For the text-containing cell, return its midpoint in (X, Y) coordinate format. 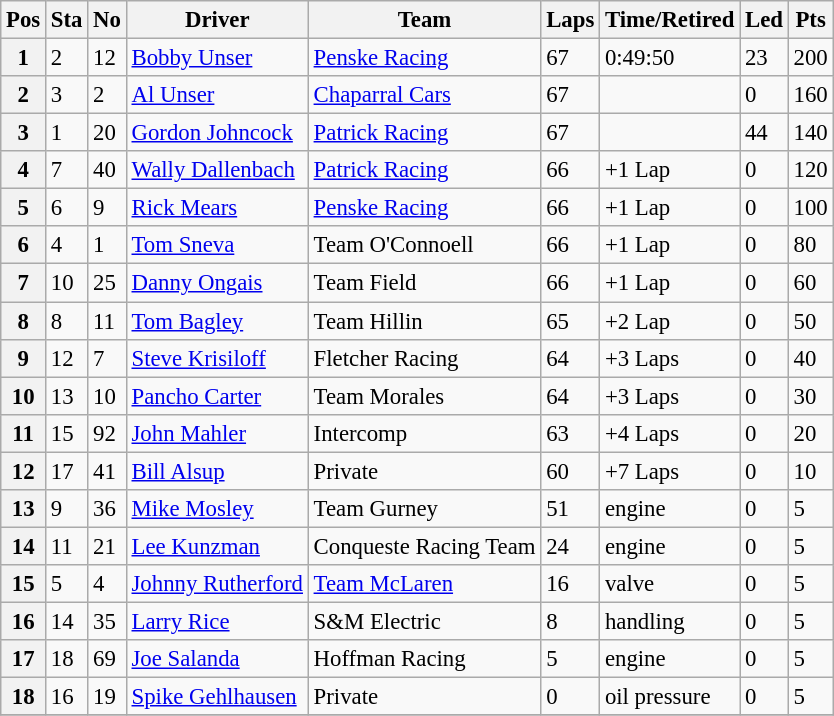
Johnny Rutherford (217, 584)
41 (107, 471)
23 (764, 58)
Led (764, 20)
63 (570, 433)
Tom Sneva (217, 245)
Team McLaren (424, 584)
Hoffman Racing (424, 659)
Tom Bagley (217, 321)
Rick Mears (217, 208)
Danny Ongais (217, 283)
200 (810, 58)
Laps (570, 20)
36 (107, 509)
Team Gurney (424, 509)
140 (810, 133)
+7 Laps (670, 471)
Al Unser (217, 95)
Driver (217, 20)
Pos (24, 20)
Larry Rice (217, 621)
Conqueste Racing Team (424, 546)
Lee Kunzman (217, 546)
Fletcher Racing (424, 358)
No (107, 20)
120 (810, 170)
Chaparral Cars (424, 95)
80 (810, 245)
21 (107, 546)
Team Field (424, 283)
valve (670, 584)
0:49:50 (670, 58)
65 (570, 321)
Mike Mosley (217, 509)
30 (810, 396)
Wally Dallenbach (217, 170)
Gordon Johncock (217, 133)
S&M Electric (424, 621)
Pancho Carter (217, 396)
John Mahler (217, 433)
Sta (67, 20)
+4 Laps (670, 433)
69 (107, 659)
Spike Gehlhausen (217, 697)
Intercomp (424, 433)
25 (107, 283)
Team (424, 20)
Bobby Unser (217, 58)
24 (570, 546)
50 (810, 321)
92 (107, 433)
Team Hillin (424, 321)
Team Morales (424, 396)
Pts (810, 20)
handling (670, 621)
Steve Krisiloff (217, 358)
44 (764, 133)
51 (570, 509)
100 (810, 208)
35 (107, 621)
160 (810, 95)
Joe Salanda (217, 659)
Team O'Connoell (424, 245)
+2 Lap (670, 321)
Time/Retired (670, 20)
19 (107, 697)
Bill Alsup (217, 471)
oil pressure (670, 697)
